Capture the cell that displays the provided text and extract its [X, Y] central coordinate. 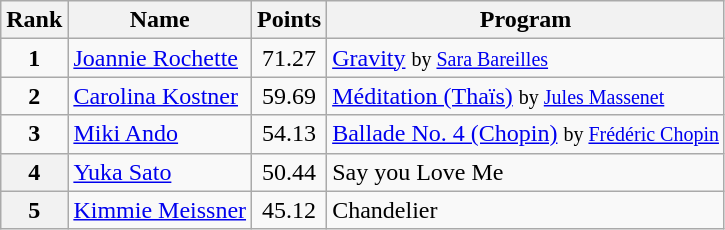
Carolina Kostner [160, 96]
59.69 [290, 96]
71.27 [290, 58]
5 [34, 210]
Rank [34, 20]
Gravity by Sara Bareilles [526, 58]
50.44 [290, 172]
2 [34, 96]
3 [34, 134]
4 [34, 172]
Miki Ando [160, 134]
45.12 [290, 210]
Kimmie Meissner [160, 210]
Ballade No. 4 (Chopin) by Frédéric Chopin [526, 134]
Chandelier [526, 210]
1 [34, 58]
Yuka Sato [160, 172]
Joannie Rochette [160, 58]
54.13 [290, 134]
Méditation (Thaïs) by Jules Massenet [526, 96]
Program [526, 20]
Points [290, 20]
Say you Love Me [526, 172]
Name [160, 20]
